Provide the [x, y] coordinate of the cell's center where the given text is located.  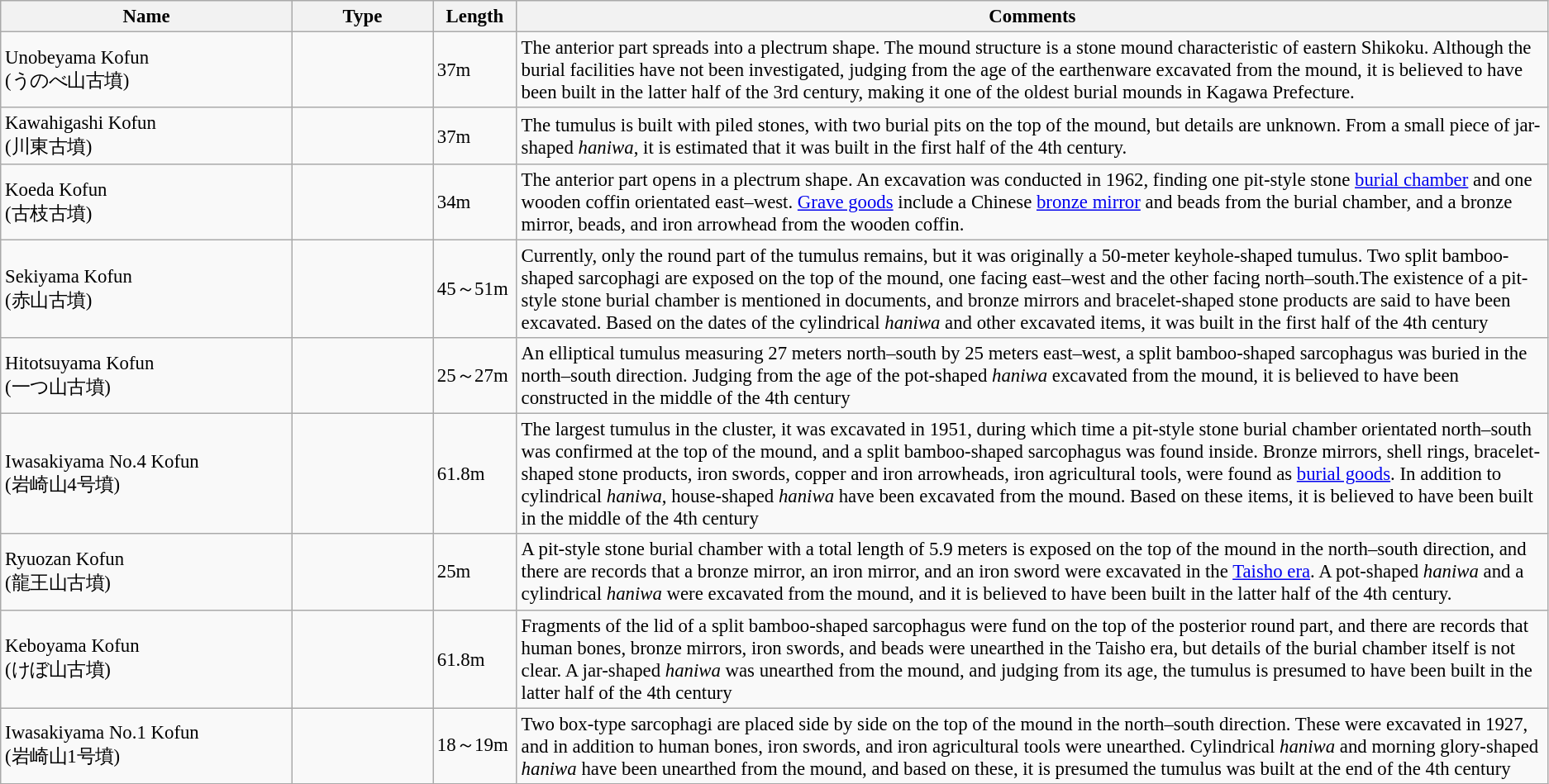
Sekiyama Kofun (赤山古墳) [147, 289]
Type [362, 17]
Unobeyama Kofun (うのべ山古墳) [147, 70]
34m [475, 202]
Ryuozan Kofun (龍王山古墳) [147, 573]
Keboyama Kofun (けぼ山古墳) [147, 659]
Length [475, 17]
Comments [1032, 17]
Hitotsuyama Kofun (一つ山古墳) [147, 376]
Iwasakiyama No.4 Kofun (岩崎山4号墳) [147, 474]
Koeda Kofun (古枝古墳) [147, 202]
Iwasakiyama No.1 Kofun (岩崎山1号墳) [147, 746]
25m [475, 573]
45～51m [475, 289]
Kawahigashi Kofun (川東古墳) [147, 135]
18～19m [475, 746]
25～27m [475, 376]
Name [147, 17]
